For the text-containing cell, return its midpoint in [X, Y] coordinate format. 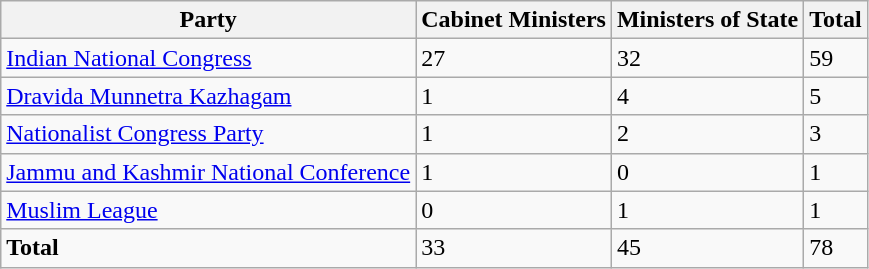
33 [514, 248]
78 [836, 248]
2 [707, 134]
Nationalist Congress Party [208, 134]
27 [514, 58]
4 [707, 96]
45 [707, 248]
3 [836, 134]
Dravida Munnetra Kazhagam [208, 96]
Ministers of State [707, 20]
Party [208, 20]
5 [836, 96]
Muslim League [208, 210]
Cabinet Ministers [514, 20]
Jammu and Kashmir National Conference [208, 172]
Indian National Congress [208, 58]
59 [836, 58]
32 [707, 58]
